Pinpoint the cell where the given text exists, returning its [x, y] midpoint coordinate. 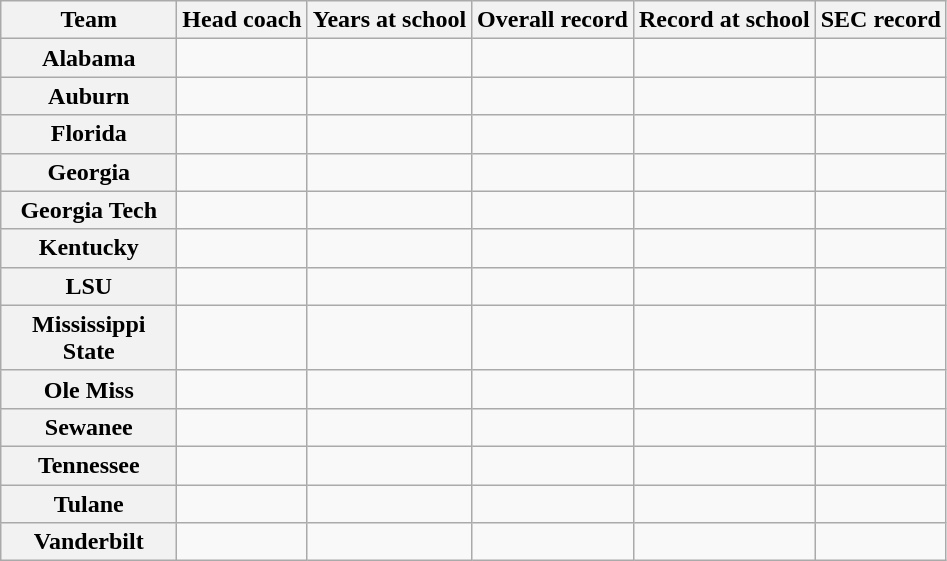
Head coach [242, 20]
Overall record [553, 20]
Alabama [89, 58]
Georgia [89, 172]
Ole Miss [89, 389]
Florida [89, 134]
LSU [89, 286]
Sewanee [89, 427]
Team [89, 20]
Years at school [389, 20]
Tennessee [89, 465]
Georgia Tech [89, 210]
Kentucky [89, 248]
Tulane [89, 503]
Record at school [724, 20]
SEC record [880, 20]
Vanderbilt [89, 542]
Mississippi State [89, 338]
Auburn [89, 96]
